Pinpoint the cell where the given text exists, returning its (x, y) midpoint coordinate. 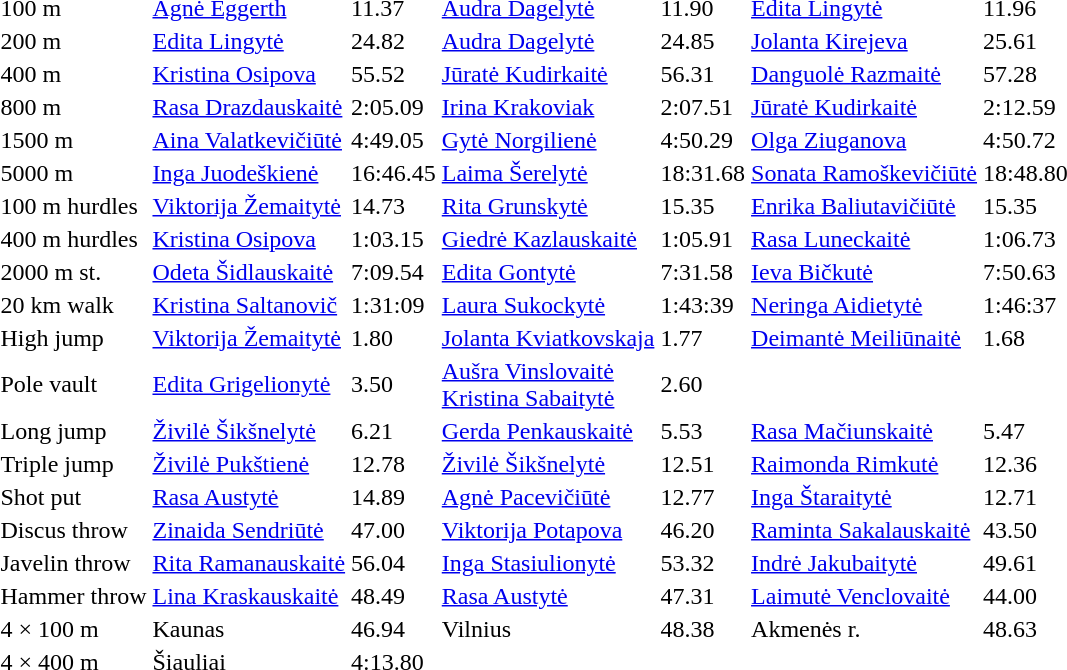
3.50 (394, 384)
12.77 (703, 497)
Viktorija Potapova (548, 530)
Irina Krakoviak (548, 107)
Ieva Bičkutė (864, 272)
Akmenės r. (864, 629)
15.35 (703, 206)
Agnė Pacevičiūtė (548, 497)
Raimonda Rimkutė (864, 464)
14.73 (394, 206)
47.00 (394, 530)
18:31.68 (703, 173)
Edita Gontytė (548, 272)
Sonata Ramoškevičiūtė (864, 173)
Živilė Pukštienė (249, 464)
4:50.29 (703, 140)
24.82 (394, 41)
Gytė Norgilienė (548, 140)
14.89 (394, 497)
1.80 (394, 338)
Rita Grunskytė (548, 206)
55.52 (394, 74)
Jolanta Kviatkovskaja (548, 338)
1:31:09 (394, 305)
Lina Kraskauskaitė (249, 596)
4:49.05 (394, 140)
Rasa Luneckaitė (864, 239)
Edita Grigelionytė (249, 384)
Jolanta Kirejeva (864, 41)
Kristina Saltanovič (249, 305)
5.53 (703, 431)
24.85 (703, 41)
16:46.45 (394, 173)
Enrika Baliutavičiūtė (864, 206)
Olga Ziuganova (864, 140)
Inga Stasiulionytė (548, 563)
Vilnius (548, 629)
Rasa Drazdauskaitė (249, 107)
46.20 (703, 530)
Laura Sukockytė (548, 305)
1:03.15 (394, 239)
Rasa Mačiunskaitė (864, 431)
Raminta Sakalauskaitė (864, 530)
Laimutė Venclovaitė (864, 596)
12.51 (703, 464)
Giedrė Kazlauskaitė (548, 239)
Deimantė Meiliūnaitė (864, 338)
Aina Valatkevičiūtė (249, 140)
1:05.91 (703, 239)
2:07.51 (703, 107)
Indrė Jakubaitytė (864, 563)
6.21 (394, 431)
Danguolė Razmaitė (864, 74)
48.49 (394, 596)
1.77 (703, 338)
Inga Juodeškienė (249, 173)
7:31.58 (703, 272)
12.78 (394, 464)
Kaunas (249, 629)
48.38 (703, 629)
Rita Ramanauskaitė (249, 563)
2:05.09 (394, 107)
Aušra Vinslovaitė Kristina Sabaitytė (548, 384)
Zinaida Sendriūtė (249, 530)
Neringa Aidietytė (864, 305)
Odeta Šidlauskaitė (249, 272)
53.32 (703, 563)
46.94 (394, 629)
7:09.54 (394, 272)
Gerda Penkauskaitė (548, 431)
47.31 (703, 596)
1:43:39 (703, 305)
Inga Štaraitytė (864, 497)
56.04 (394, 563)
2.60 (703, 384)
56.31 (703, 74)
Laima Šerelytė (548, 173)
Audra Dagelytė (548, 41)
Edita Lingytė (249, 41)
